Return [x, y] of the center of cell containing provided text 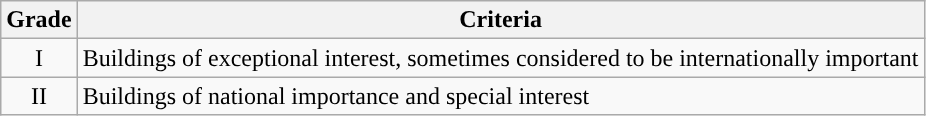
Buildings of exceptional interest, sometimes considered to be internationally important [500, 58]
Criteria [500, 20]
II [39, 96]
I [39, 58]
Buildings of national importance and special interest [500, 96]
Grade [39, 20]
